Return the [X, Y] coordinate for the center point of the cell that contains the specified text.  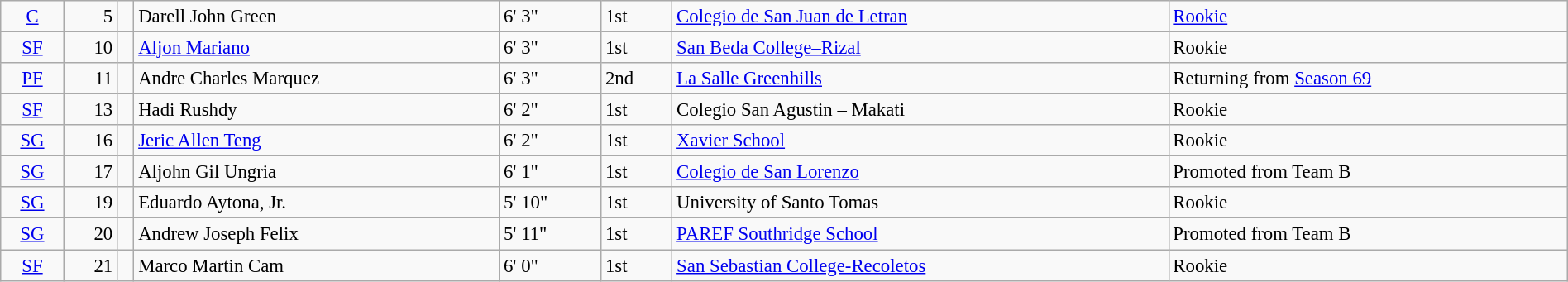
PF [32, 79]
PAREF Southridge School [920, 234]
Returning from Season 69 [1368, 79]
19 [90, 203]
C [32, 17]
5' 11" [551, 234]
Aljohn Gil Ungria [317, 172]
Hadi Rushdy [317, 110]
Jeric Allen Teng [317, 141]
Xavier School [920, 141]
San Beda College–Rizal [920, 48]
University of Santo Tomas [920, 203]
Colegio de San Lorenzo [920, 172]
Andre Charles Marquez [317, 79]
16 [90, 141]
17 [90, 172]
Aljon Mariano [317, 48]
La Salle Greenhills [920, 79]
5 [90, 17]
San Sebastian College-Recoletos [920, 265]
Marco Martin Cam [317, 265]
5' 10" [551, 203]
11 [90, 79]
21 [90, 265]
13 [90, 110]
6' 1" [551, 172]
2nd [637, 79]
20 [90, 234]
10 [90, 48]
Eduardo Aytona, Jr. [317, 203]
Darell John Green [317, 17]
6' 0" [551, 265]
Colegio San Agustin – Makati [920, 110]
Colegio de San Juan de Letran [920, 17]
Andrew Joseph Felix [317, 234]
